Capture the cell that displays the provided text and extract its [x, y] central coordinate. 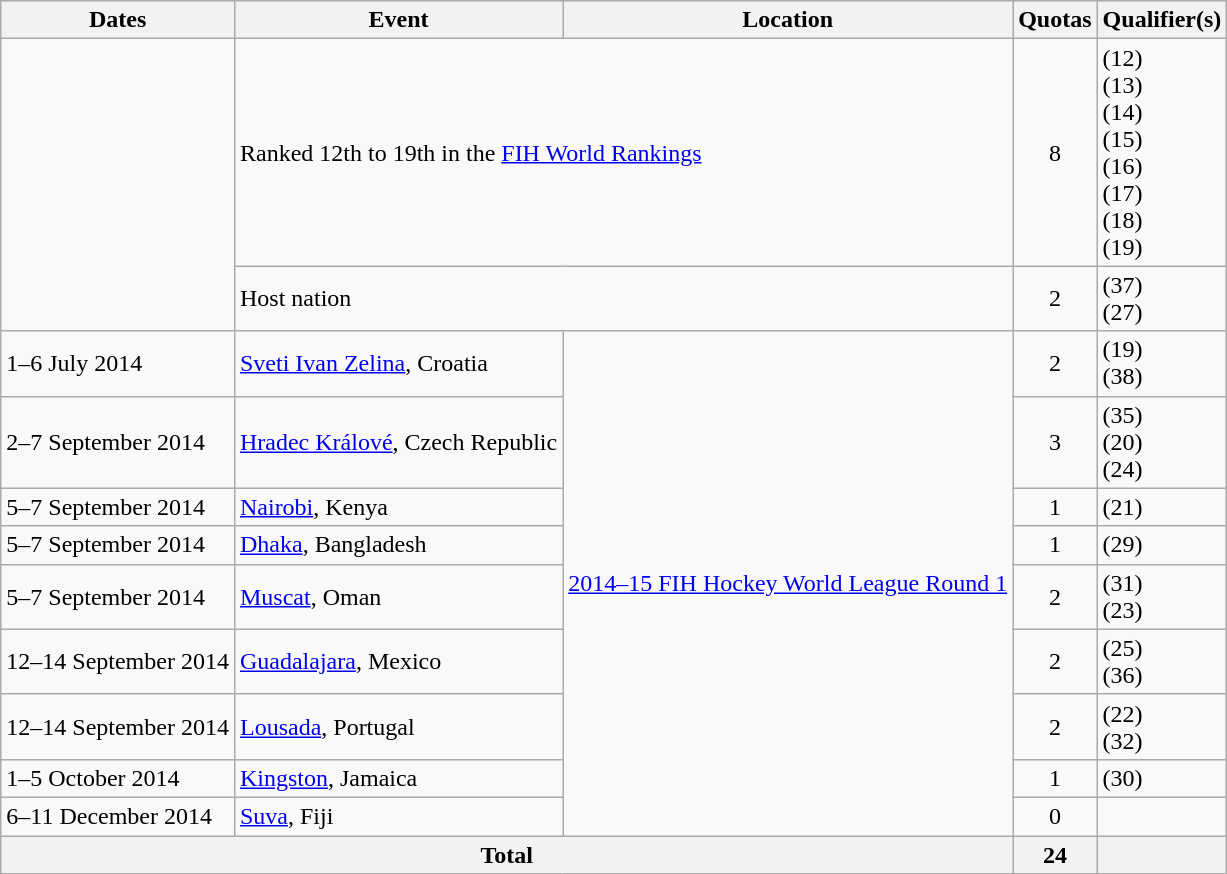
(31) (23) [1162, 596]
(25) (36) [1162, 662]
(29) [1162, 545]
Nairobi, Kenya [398, 507]
1–6 July 2014 [118, 364]
Guadalajara, Mexico [398, 662]
0 [1055, 816]
8 [1055, 152]
(37) (27) [1162, 298]
Lousada, Portugal [398, 726]
Total [507, 855]
2–7 September 2014 [118, 442]
Kingston, Jamaica [398, 778]
Ranked 12th to 19th in the FIH World Rankings [623, 152]
(21) [1162, 507]
Dates [118, 20]
1–5 October 2014 [118, 778]
3 [1055, 442]
Sveti Ivan Zelina, Croatia [398, 364]
(12) (13) (14) (15) (16) (17) (18) (19) [1162, 152]
Suva, Fiji [398, 816]
(19) (38) [1162, 364]
(22) (32) [1162, 726]
Muscat, Oman [398, 596]
(35) (20) (24) [1162, 442]
6–11 December 2014 [118, 816]
Location [788, 20]
(30) [1162, 778]
Quotas [1055, 20]
24 [1055, 855]
Hradec Králové, Czech Republic [398, 442]
Dhaka, Bangladesh [398, 545]
Qualifier(s) [1162, 20]
Host nation [623, 298]
2014–15 FIH Hockey World League Round 1 [788, 584]
Event [398, 20]
